From the cell containing the given text, extract its center point as [x, y] coordinate. 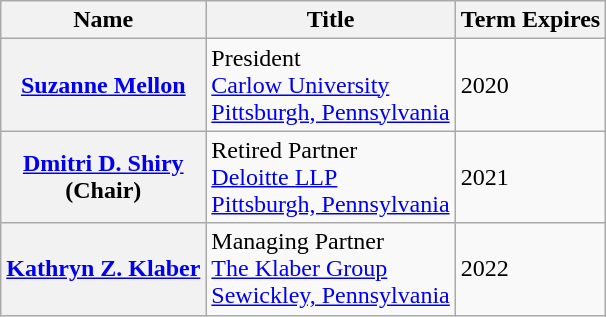
Retired PartnerDeloitte LLPPittsburgh, Pennsylvania [330, 177]
Managing PartnerThe Klaber GroupSewickley, Pennsylvania [330, 269]
2020 [530, 85]
2022 [530, 269]
PresidentCarlow UniversityPittsburgh, Pennsylvania [330, 85]
Suzanne Mellon [104, 85]
Kathryn Z. Klaber [104, 269]
2021 [530, 177]
Title [330, 20]
Dmitri D. Shiry(Chair) [104, 177]
Name [104, 20]
Term Expires [530, 20]
